Output the [x, y] coordinate of the center of the cell containing the given text.  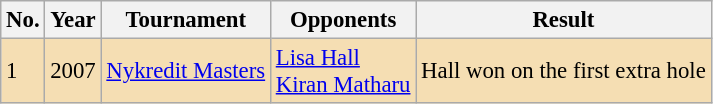
2007 [73, 72]
1 [23, 72]
No. [23, 20]
Tournament [186, 20]
Hall won on the first extra hole [564, 72]
Year [73, 20]
Opponents [342, 20]
Lisa Hall Kiran Matharu [342, 72]
Nykredit Masters [186, 72]
Result [564, 20]
